Scan for the cell matching the given text and deliver its [X, Y] coordinate at center. 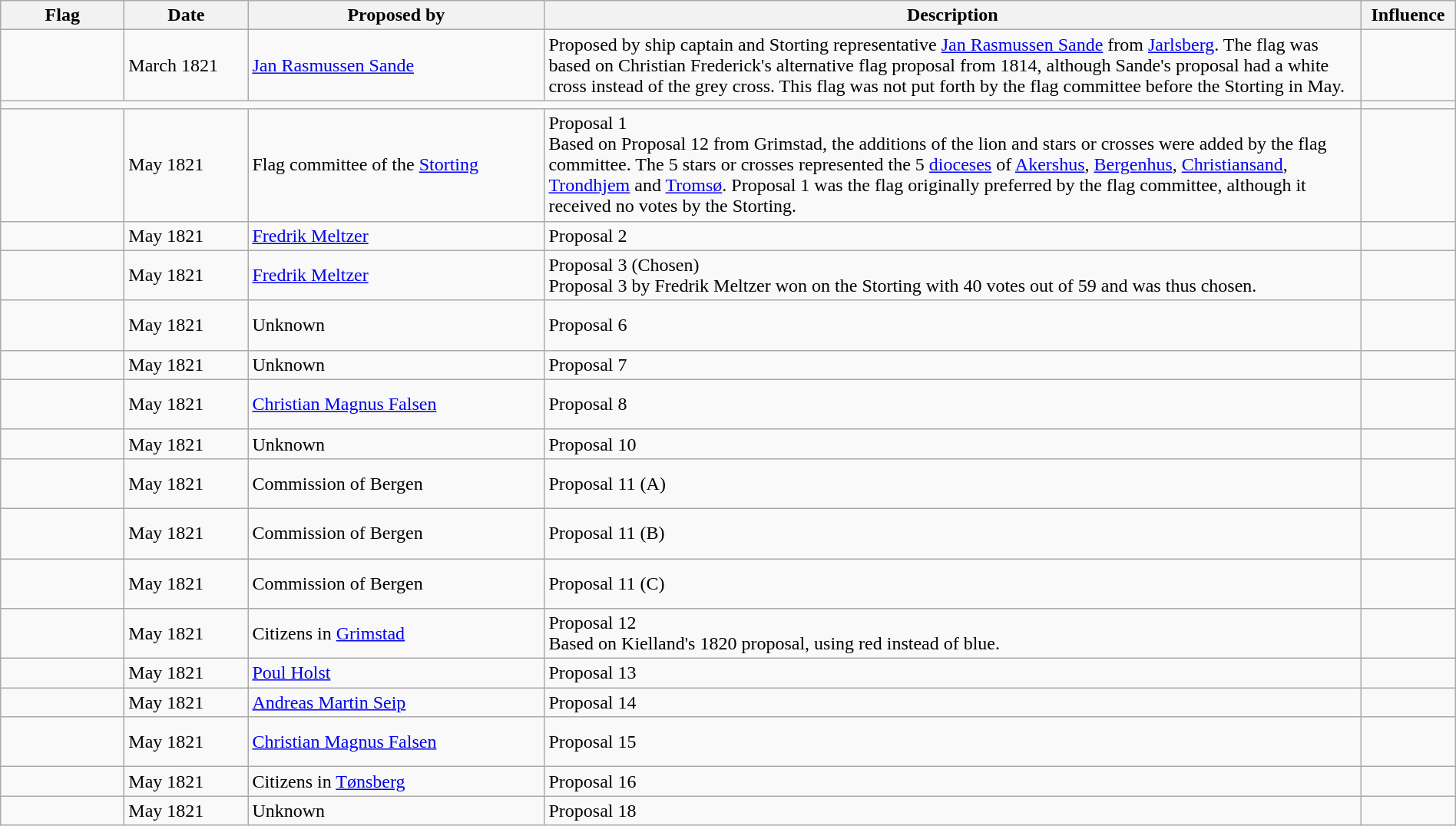
Proposal 11 (C) [952, 583]
Date [186, 15]
Proposal 2 [952, 236]
Proposed by [396, 15]
Proposal 13 [952, 673]
Flag committee of the Storting [396, 165]
Proposal 8 [952, 404]
Proposal 16 [952, 781]
Influence [1408, 15]
Description [952, 15]
Flag [63, 15]
Proposal 11 (A) [952, 484]
Proposal 6 [952, 325]
Proposal 10 [952, 444]
Proposal 12Based on Kielland's 1820 proposal, using red instead of blue. [952, 634]
Proposal 14 [952, 702]
Andreas Martin Seip [396, 702]
Citizens in Tønsberg [396, 781]
Poul Holst [396, 673]
Proposal 15 [952, 742]
Jan Rasmussen Sande [396, 65]
Proposal 11 (B) [952, 533]
Citizens in Grimstad [396, 634]
Proposal 7 [952, 365]
March 1821 [186, 65]
Proposal 3 (Chosen)Proposal 3 by Fredrik Meltzer won on the Storting with 40 votes out of 59 and was thus chosen. [952, 275]
Proposal 18 [952, 811]
